Pinpoint the cell where the given text exists, returning its (X, Y) midpoint coordinate. 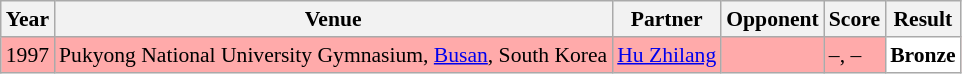
Result (923, 19)
Venue (333, 19)
–, – (854, 55)
1997 (28, 55)
Pukyong National University Gymnasium, Busan, South Korea (333, 55)
Score (854, 19)
Year (28, 19)
Bronze (923, 55)
Hu Zhilang (666, 55)
Opponent (772, 19)
Partner (666, 19)
